Provide the [x, y] coordinate of the cell's center where the given text is located.  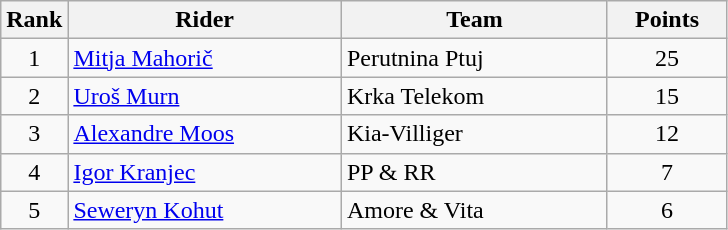
12 [666, 134]
7 [666, 172]
1 [34, 58]
15 [666, 96]
4 [34, 172]
Points [666, 20]
25 [666, 58]
Alexandre Moos [205, 134]
Mitja Mahorič [205, 58]
Igor Kranjec [205, 172]
Amore & Vita [474, 210]
6 [666, 210]
3 [34, 134]
Team [474, 20]
5 [34, 210]
Krka Telekom [474, 96]
2 [34, 96]
Rank [34, 20]
Kia-Villiger [474, 134]
Uroš Murn [205, 96]
Rider [205, 20]
Perutnina Ptuj [474, 58]
PP & RR [474, 172]
Seweryn Kohut [205, 210]
